Pinpoint the cell where the given text exists, returning its (x, y) midpoint coordinate. 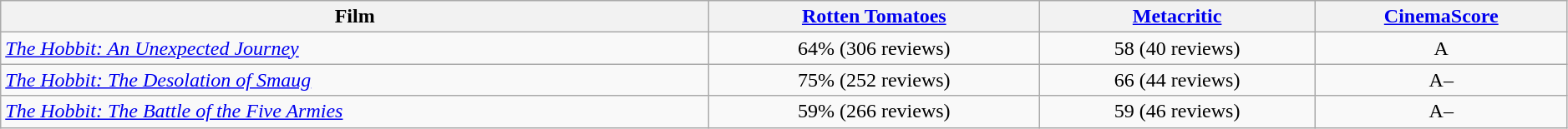
Rotten Tomatoes (874, 17)
66 (44 reviews) (1177, 80)
59 (46 reviews) (1177, 112)
59% (266 reviews) (874, 112)
CinemaScore (1441, 17)
Metacritic (1177, 17)
The Hobbit: The Desolation of Smaug (355, 80)
The Hobbit: The Battle of the Five Armies (355, 112)
58 (40 reviews) (1177, 48)
75% (252 reviews) (874, 80)
The Hobbit: An Unexpected Journey (355, 48)
Film (355, 17)
A (1441, 48)
64% (306 reviews) (874, 48)
